Identify which cell holds the provided text, then report its (x, y) central coordinate. 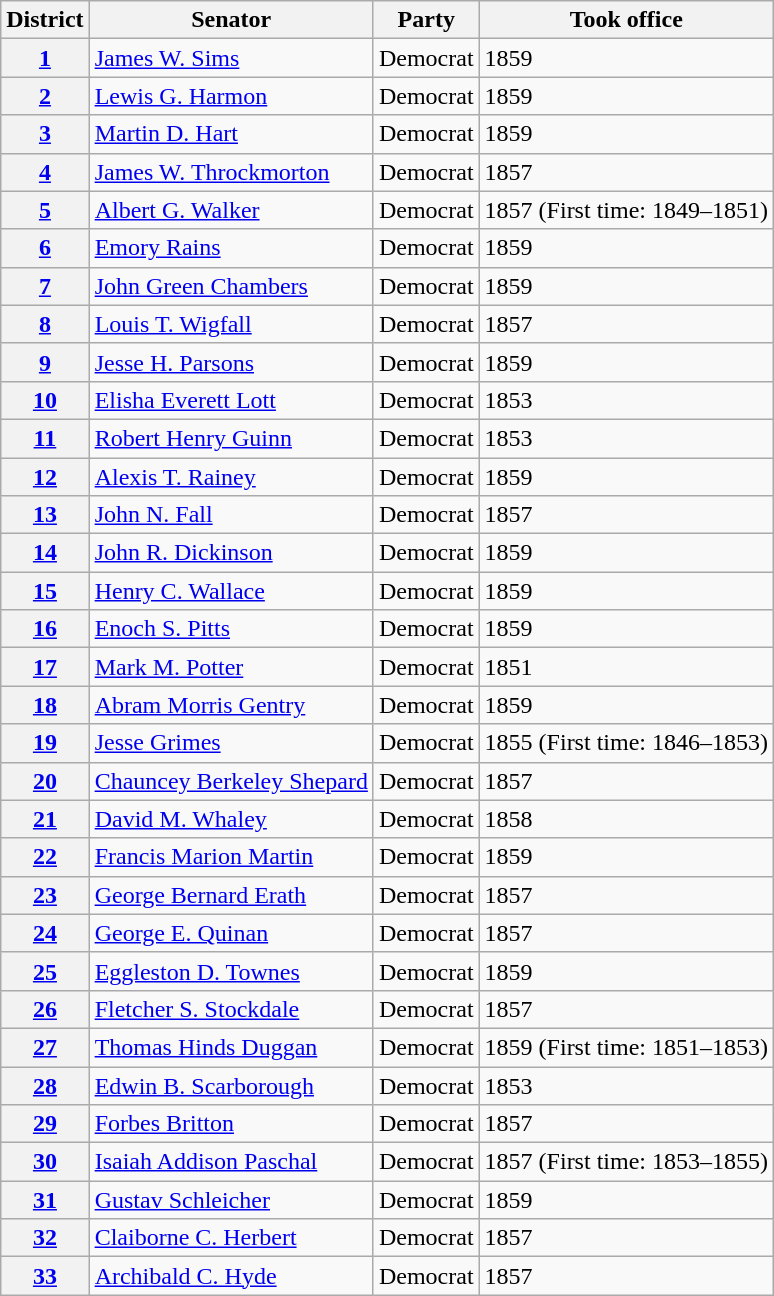
Thomas Hinds Duggan (231, 1047)
Albert G. Walker (231, 210)
9 (45, 362)
Mark M. Potter (231, 667)
Jesse H. Parsons (231, 362)
Isaiah Addison Paschal (231, 1162)
20 (45, 781)
1851 (626, 667)
32 (45, 1238)
10 (45, 400)
George E. Quinan (231, 933)
6 (45, 248)
Claiborne C. Herbert (231, 1238)
5 (45, 210)
Francis Marion Martin (231, 857)
12 (45, 477)
1857 (First time: 1853–1855) (626, 1162)
31 (45, 1200)
Chauncey Berkeley Shepard (231, 781)
District (45, 20)
27 (45, 1047)
Archibald C. Hyde (231, 1276)
29 (45, 1124)
2 (45, 96)
1855 (First time: 1846–1853) (626, 743)
1859 (First time: 1851–1853) (626, 1047)
33 (45, 1276)
Lewis G. Harmon (231, 96)
James W. Throckmorton (231, 172)
Gustav Schleicher (231, 1200)
John Green Chambers (231, 286)
8 (45, 324)
Forbes Britton (231, 1124)
11 (45, 438)
26 (45, 1009)
Senator (231, 20)
Alexis T. Rainey (231, 477)
1 (45, 58)
George Bernard Erath (231, 895)
Abram Morris Gentry (231, 705)
Took office (626, 20)
7 (45, 286)
30 (45, 1162)
Jesse Grimes (231, 743)
25 (45, 971)
18 (45, 705)
24 (45, 933)
Martin D. Hart (231, 134)
Fletcher S. Stockdale (231, 1009)
David M. Whaley (231, 819)
John R. Dickinson (231, 553)
James W. Sims (231, 58)
Eggleston D. Townes (231, 971)
15 (45, 591)
Robert Henry Guinn (231, 438)
Henry C. Wallace (231, 591)
19 (45, 743)
1857 (First time: 1849–1851) (626, 210)
4 (45, 172)
14 (45, 553)
John N. Fall (231, 515)
23 (45, 895)
22 (45, 857)
1858 (626, 819)
17 (45, 667)
Emory Rains (231, 248)
Louis T. Wigfall (231, 324)
Party (426, 20)
28 (45, 1085)
Enoch S. Pitts (231, 629)
21 (45, 819)
Elisha Everett Lott (231, 400)
Edwin B. Scarborough (231, 1085)
3 (45, 134)
16 (45, 629)
13 (45, 515)
